Pinpoint the cell where the given text exists, returning its (x, y) midpoint coordinate. 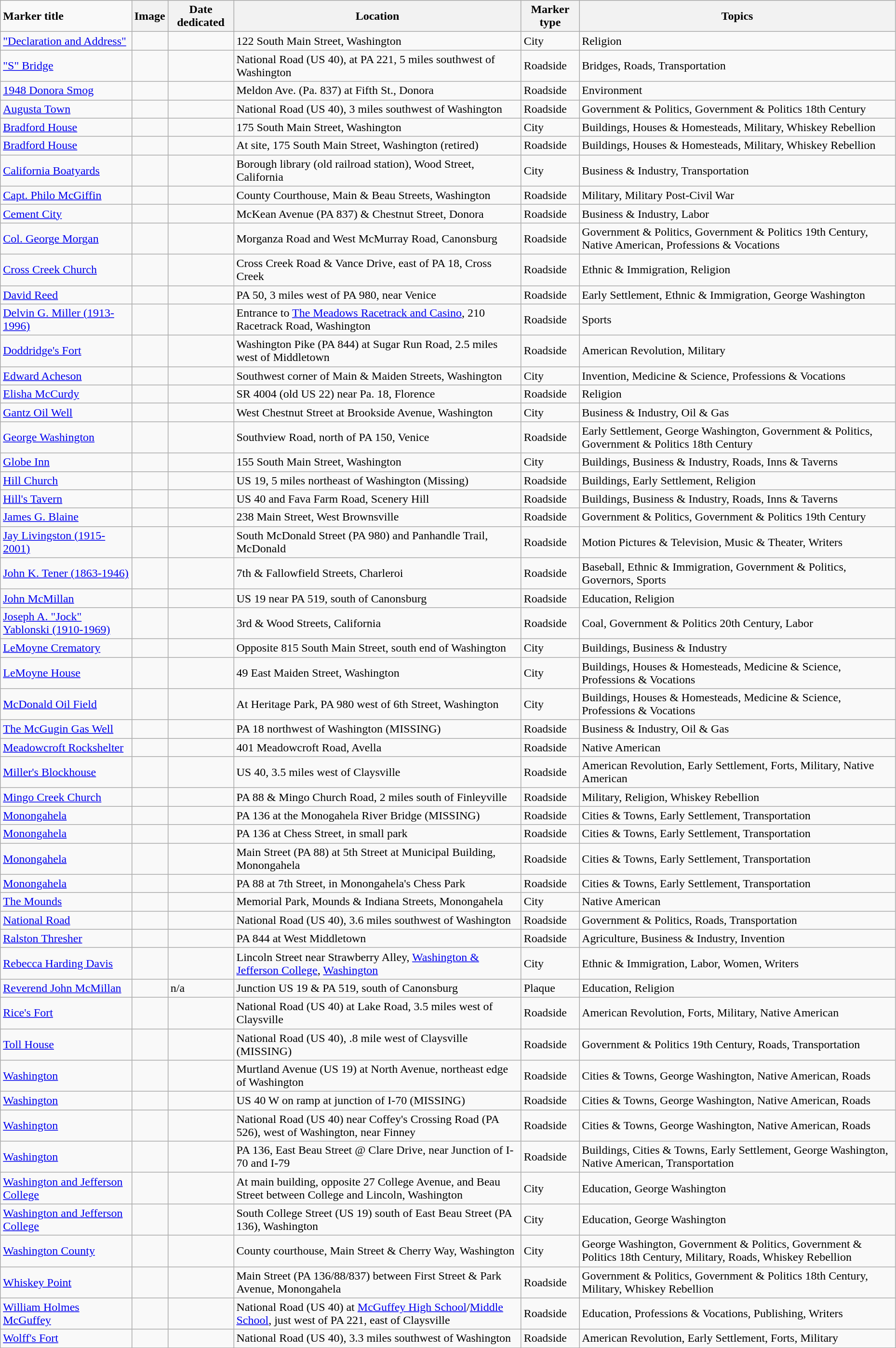
At Heritage Park, PA 980 west of 6th Street, Washington (377, 705)
The Mounds (66, 902)
South College Street (US 19) south of East Beau Street (PA 136), Washington (377, 1219)
Invention, Medicine & Science, Professions & Vocations (737, 376)
1948 Donora Smog (66, 91)
Military, Military Post-Civil War (737, 195)
Ethnic & Immigration, Religion (737, 270)
George Washington, Government & Politics, Government & Politics 18th Century, Military, Roads, Whiskey Rebellion (737, 1251)
The McGugin Gas Well (66, 729)
Buildings, Cities & Towns, Early Settlement, George Washington, Native American, Transportation (737, 1157)
Early Settlement, Ethnic & Immigration, George Washington (737, 294)
Government & Politics, Roads, Transportation (737, 920)
PA 18 northwest of Washington (MISSING) (377, 729)
Buildings, Early Settlement, Religion (737, 480)
Ralston Thresher (66, 938)
John McMillan (66, 598)
Jay Livingston (1915-2001) (66, 542)
Military, Religion, Whiskey Rebellion (737, 797)
PA 136 at the Monogahela River Bridge (MISSING) (377, 815)
Washington County (66, 1251)
n/a (201, 988)
At main building, opposite 27 College Avenue, and Beau Street between College and Lincoln, Washington (377, 1188)
Col. George Morgan (66, 238)
Marker type (550, 16)
Agriculture, Business & Industry, Invention (737, 938)
Wolff's Fort (66, 1338)
Bridges, Roads, Transportation (737, 66)
Murtland Avenue (US 19) at North Avenue, northeast edge of Washington (377, 1076)
SR 4004 (old US 22) near Pa. 18, Florence (377, 394)
National Road (US 40), 3.6 miles southwest of Washington (377, 920)
Washington Pike (PA 844) at Sugar Run Road, 2.5 miles west of Middletown (377, 351)
7th & Fallowfield Streets, Charleroi (377, 574)
County Courthouse, Main & Beau Streets, Washington (377, 195)
Government & Politics, Government & Politics 19th Century (737, 517)
PA 136, East Beau Street @ Clare Drive, near Junction of I-70 and I-79 (377, 1157)
Delvin G. Miller (1913-1996) (66, 320)
Southwest corner of Main & Maiden Streets, Washington (377, 376)
238 Main Street, West Brownsville (377, 517)
McDonald Oil Field (66, 705)
Education, Professions & Vocations, Publishing, Writers (737, 1314)
American Revolution, Early Settlement, Forts, Military (737, 1338)
Whiskey Point (66, 1282)
David Reed (66, 294)
Toll House (66, 1044)
Edward Acheson (66, 376)
At site, 175 South Main Street, Washington (retired) (377, 146)
South McDonald Street (PA 980) and Panhandle Trail, McDonald (377, 542)
American Revolution, Military (737, 351)
John K. Tener (1863-1946) (66, 574)
Opposite 815 South Main Street, south end of Washington (377, 648)
Globe Inn (66, 462)
James G. Blaine (66, 517)
National Road (US 40) near Coffey's Crossing Road (PA 526), west of Washington, near Finney (377, 1126)
Marker title (66, 16)
Mingo Creek Church (66, 797)
PA 844 at West Middletown (377, 938)
Hill Church (66, 480)
Coal, Government & Politics 20th Century, Labor (737, 623)
PA 88 at 7th Street, in Monongahela's Chess Park (377, 883)
Baseball, Ethnic & Immigration, Government & Politics, Governors, Sports (737, 574)
Borough library (old railroad station), Wood Street, California (377, 171)
American Revolution, Early Settlement, Forts, Military, Native American (737, 772)
PA 50, 3 miles west of PA 980, near Venice (377, 294)
Environment (737, 91)
Morganza Road and West McMurray Road, Canonsburg (377, 238)
Meadowcroft Rockshelter (66, 747)
"S" Bridge (66, 66)
Augusta Town (66, 109)
Topics (737, 16)
Rebecca Harding Davis (66, 963)
National Road (66, 920)
Elisha McCurdy (66, 394)
Cement City (66, 214)
National Road (US 40) at Lake Road, 3.5 miles west of Claysville (377, 1013)
"Declaration and Address" (66, 41)
Ethnic & Immigration, Labor, Women, Writers (737, 963)
Joseph A. "Jock" Yablonski (1910-1969) (66, 623)
Southview Road, north of PA 150, Venice (377, 438)
National Road (US 40), 3 miles southwest of Washington (377, 109)
Location (377, 16)
155 South Main Street, Washington (377, 462)
49 East Maiden Street, Washington (377, 673)
Government & Politics 19th Century, Roads, Transportation (737, 1044)
Early Settlement, George Washington, Government & Politics, Government & Politics 18th Century (737, 438)
Gantz Oil Well (66, 413)
Government & Politics, Government & Politics 18th Century (737, 109)
McKean Avenue (PA 837) & Chestnut Street, Donora (377, 214)
Miller's Blockhouse (66, 772)
Business & Industry, Labor (737, 214)
Government & Politics, Government & Politics 19th Century, Native American, Professions & Vocations (737, 238)
3rd & Wood Streets, California (377, 623)
William Holmes McGuffey (66, 1314)
Image (149, 16)
Cross Creek Road & Vance Drive, east of PA 18, Cross Creek (377, 270)
Capt. Philo McGiffin (66, 195)
Plaque (550, 988)
US 19 near PA 519, south of Canonsburg (377, 598)
California Boatyards (66, 171)
US 40 and Fava Farm Road, Scenery Hill (377, 499)
National Road (US 40), 3.3 miles southwest of Washington (377, 1338)
PA 88 & Mingo Church Road, 2 miles south of Finleyville (377, 797)
Business & Industry, Transportation (737, 171)
US 19, 5 miles northeast of Washington (Missing) (377, 480)
Lincoln Street near Strawberry Alley, Washington & Jefferson College, Washington (377, 963)
PA 136 at Chess Street, in small park (377, 834)
Memorial Park, Mounds & Indiana Streets, Monongahela (377, 902)
122 South Main Street, Washington (377, 41)
Reverend John McMillan (66, 988)
Rice's Fort (66, 1013)
US 40 W on ramp at junction of I-70 (MISSING) (377, 1101)
Hill's Tavern (66, 499)
Sports (737, 320)
American Revolution, Forts, Military, Native American (737, 1013)
Date dedicated (201, 16)
County courthouse, Main Street & Cherry Way, Washington (377, 1251)
Entrance to The Meadows Racetrack and Casino, 210 Racetrack Road, Washington (377, 320)
Meldon Ave. (Pa. 837) at Fifth St., Donora (377, 91)
National Road (US 40), .8 mile west of Claysville (MISSING) (377, 1044)
US 40, 3.5 miles west of Claysville (377, 772)
Cross Creek Church (66, 270)
LeMoyne Crematory (66, 648)
Buildings, Business & Industry (737, 648)
National Road (US 40), at PA 221, 5 miles southwest of Washington (377, 66)
Main Street (PA 136/88/837) between First Street & Park Avenue, Monongahela (377, 1282)
West Chestnut Street at Brookside Avenue, Washington (377, 413)
Government & Politics, Government & Politics 18th Century, Military, Whiskey Rebellion (737, 1282)
Motion Pictures & Television, Music & Theater, Writers (737, 542)
George Washington (66, 438)
Main Street (PA 88) at 5th Street at Municipal Building, Monongahela (377, 859)
Doddridge's Fort (66, 351)
401 Meadowcroft Road, Avella (377, 747)
LeMoyne House (66, 673)
Junction US 19 & PA 519, south of Canonsburg (377, 988)
National Road (US 40) at McGuffey High School/Middle School, just west of PA 221, east of Claysville (377, 1314)
175 South Main Street, Washington (377, 127)
